Scan for the cell matching the given text and deliver its (x, y) coordinate at center. 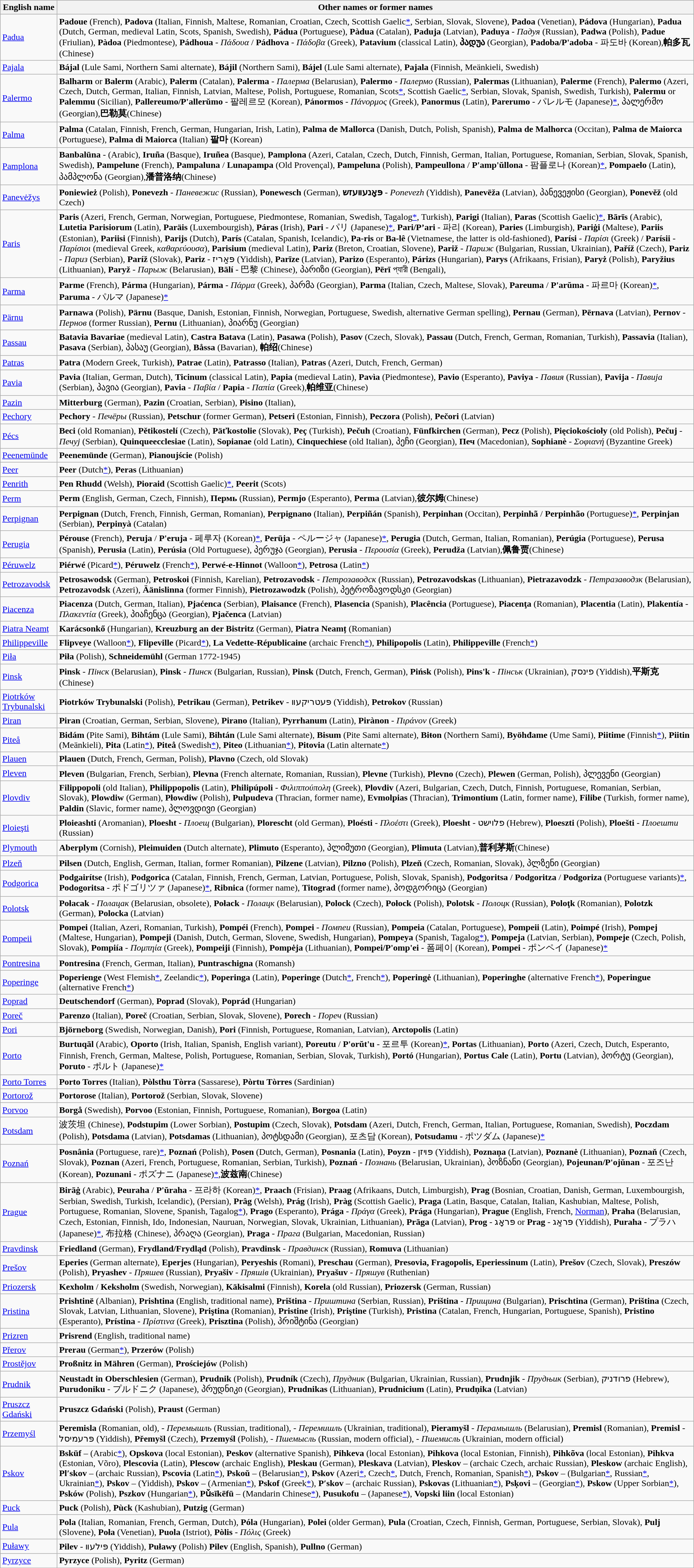
Karácsonkő (Hungarian), Kreuzburg an der Bistritz (German), Piatra Neamț (Romanian) (375, 629)
Prešov (29, 1267)
Kexholm / Keksholm (Swedish, Norwegian), Käkisalmi (Finnish), Korela (old Russian), Priozersk (German, Russian) (375, 1287)
Puławy (29, 1546)
Perm (English, German, Czech, Finnish), Пермь (Russian), Permjo (Esperanto), Perma (Latvian),彼尔姆(Chinese) (375, 499)
Piacenza (29, 609)
Bájal (Lule Sami, Northern Sami alternate), Bájil (Northern Sami), Bájel (Lule Sami alternate), Pajala (Finnish, Meänkieli, Swedish) (375, 67)
Plzeň (29, 863)
Piła (29, 657)
Perugia (29, 544)
Prudnik (29, 1384)
Porto Torres (Italian), Pòlsthu Tòrra (Sassarese), Pòrtu Tòrres (Sardinian) (375, 1082)
Péruwelz (29, 565)
Pilsen (Dutch, English, German, Italian, former Romanian), Pilzene (Latvian), Pilzno (Polish), Plzeň (Czech, Romanian, Slovak), პლზენი (Georgian) (375, 863)
Pruszcz Gdański (29, 1409)
Padua (29, 37)
Pontresina (French, German, Italian), Puntraschigna (Romansh) (375, 963)
Piła (Polish), Schneidemühl (German 1772-1945) (375, 657)
Pyrzyce (29, 1561)
Pskov (29, 1473)
Potsdam (29, 1131)
Mitterburg (German), Pazin (Croatian, Serbian), Pisino (Italian), (375, 402)
Piran (29, 721)
Prague (29, 1212)
Poperinge (29, 982)
Paris (29, 244)
Peenemünde (29, 455)
Peer (Dutch*), Peras (Lithuanian) (375, 470)
English name (29, 7)
Patras (29, 362)
Penrith (29, 484)
Porto Torres (29, 1082)
Perm (29, 499)
Podgorica (29, 884)
Puck (29, 1508)
Patra (Modern Greek, Turkish), Patrae (Latin), Patrasso (Italian), Patras (Azeri, Dutch, French, German) (375, 362)
Pechory - Печёры (Russian), Petschur (former German), Petseri (Estonian, Finnish), Peczora (Polish), Pečori (Latvian) (375, 417)
Flipveye (Walloon*), Flipeville (Picard*), La Vedette-Républicaine (archaic French*), Philipopolis (Latin), Philippeville (French*) (375, 643)
Porvoo (29, 1110)
Piotrków Trybunalski (29, 702)
Borgå (Swedish), Porvoo (Estonian, Finnish, Portuguese, Romanian), Borgoa (Latin) (375, 1110)
Portorose (Italian), Portorož (Serbian, Slovak, Slovene) (375, 1096)
Pristina (29, 1311)
Plauen (Dutch, French, German, Polish), Plavno (Czech, old Slovak) (375, 759)
Palma (29, 135)
Deutschendorf (German), Poprad (Slovak), Poprád (Hungarian) (375, 1001)
Parenzo (Italian), Poreč (Croatian, Serbian, Slovak, Slovene), Porech - Пореч (Russian) (375, 1015)
Pärnu (29, 317)
Björneborg (Swedish, Norwegian, Danish), Pori (Finnish, Portuguese, Romanian, Latvian), Arctopolis (Latin) (375, 1030)
Pinsk (29, 677)
Poprad (29, 1001)
Peenemünde (German), Pianoujście (Polish) (375, 455)
Aberplym (Cornish), Pleimuiden (Dutch alternate), Plimuto (Esperanto), პლიმუთი (Georgian), Plimuta (Latvian),普利茅斯(Chinese) (375, 848)
Pravdinsk (29, 1249)
Palermo (29, 98)
Puck (Polish), Pùck (Kashubian), Putzig (German) (375, 1508)
Piérwé (Picard*), Péruwelz (French*), Perwé-e-Hinnot (Walloon*), Petrosa (Latin*) (375, 565)
Pajala (29, 67)
Piteå (29, 740)
Pleven (29, 773)
Pazin (29, 402)
Pavia (29, 383)
Ploieşti (29, 828)
Pechory (29, 417)
Peer (29, 470)
Prerau (German*), Przerów (Polish) (375, 1350)
Pamplona (29, 166)
Proßnitz in Mähren (German), Prościejów (Polish) (375, 1364)
Plauen (29, 759)
Pilev - פּילעװ (Yiddish), Puławy (Polish) Pilev (English, Spanish), Pullno (German) (375, 1546)
Plovdiv (29, 798)
Parma (29, 291)
Piotrków Trybunalski (Polish), Petrikau (German), Petrikev - פּעטריקעװ (Yiddish), Petrokov (Russian) (375, 702)
Pécs (29, 436)
Plymouth (29, 848)
Pen Rhudd (Welsh), Pioraid (Scottish Gaelic)*, Peerit (Scots) (375, 484)
Pompeii (29, 938)
Petrozavodsk (29, 585)
Przemyśl (29, 1433)
Pori (29, 1030)
Priozersk (29, 1287)
Pontresina (29, 963)
Piatra Neamț (29, 629)
Panevėžys (29, 197)
Philippeville (29, 643)
Other names or former names (375, 7)
Prizren (29, 1336)
Portorož (29, 1096)
Přerov (29, 1350)
Prostějov (29, 1364)
Pruszcz Gdański (Polish), Praust (German) (375, 1409)
Polotsk (29, 908)
Porto (29, 1055)
Poznań (29, 1164)
Pyrzyce (Polish), Pyritz (German) (375, 1561)
Piran (Croatian, German, Serbian, Slovene), Pirano (Italian), Pyrrhanum (Latin), Pirànon - Πιράνον (Greek) (375, 721)
Passau (29, 343)
Poreč (29, 1015)
Perpignan (29, 518)
Friedland (German), Frydland/Frydląd (Polish), Pravdinsk - Правдинск (Russian), Romuva (Lithuanian) (375, 1249)
Pula (29, 1527)
Prisrend (English, traditional name) (375, 1336)
